Return (X, Y) of the center of cell containing provided text 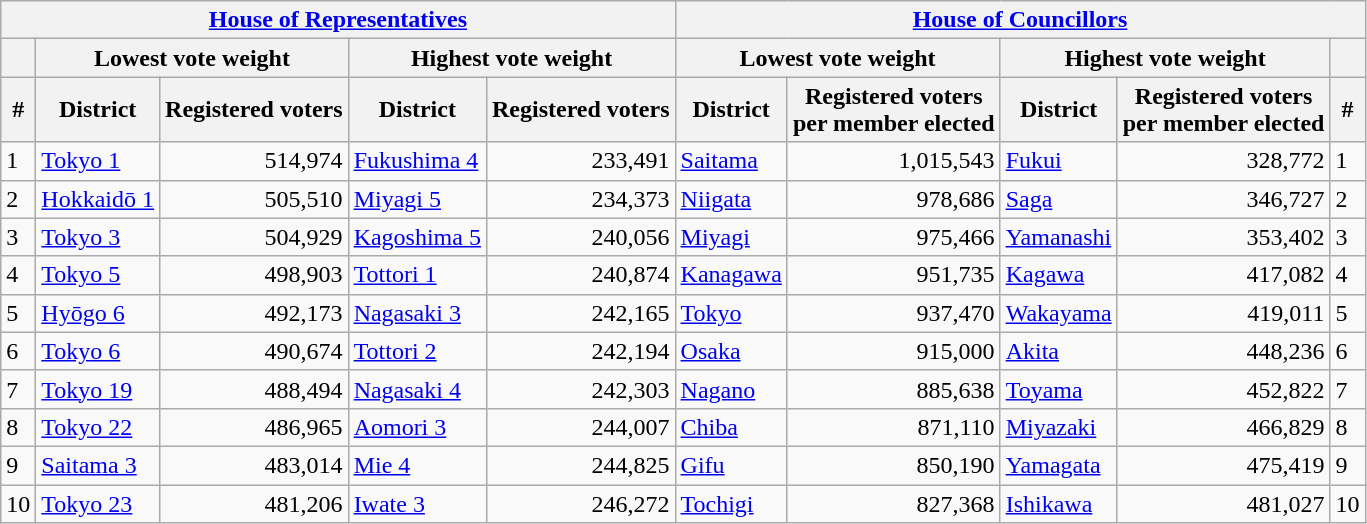
486,965 (254, 427)
Saga (1058, 199)
Nagasaki 4 (417, 389)
346,727 (1224, 199)
Akita (1058, 351)
951,735 (894, 275)
233,491 (580, 161)
Tokyo 3 (98, 237)
Wakayama (1058, 313)
Kagoshima 5 (417, 237)
Aomori 3 (417, 427)
Fukui (1058, 161)
975,466 (894, 237)
Fukushima 4 (417, 161)
481,027 (1224, 503)
452,822 (1224, 389)
Iwate 3 (417, 503)
Kagawa (1058, 275)
240,056 (580, 237)
Chiba (731, 427)
492,173 (254, 313)
Yamagata (1058, 465)
978,686 (894, 199)
Osaka (731, 351)
Mie 4 (417, 465)
419,011 (1224, 313)
Tokyo 19 (98, 389)
Niigata (731, 199)
505,510 (254, 199)
Tokyo 5 (98, 275)
Tokyo 23 (98, 503)
242,303 (580, 389)
House of Councillors (1020, 20)
Hokkaidō 1 (98, 199)
Tottori 1 (417, 275)
488,494 (254, 389)
Nagano (731, 389)
466,829 (1224, 427)
Tochigi (731, 503)
885,638 (894, 389)
234,373 (580, 199)
483,014 (254, 465)
Miyagi (731, 237)
242,194 (580, 351)
915,000 (894, 351)
481,206 (254, 503)
937,470 (894, 313)
417,082 (1224, 275)
242,165 (580, 313)
244,007 (580, 427)
827,368 (894, 503)
850,190 (894, 465)
Yamanashi (1058, 237)
353,402 (1224, 237)
504,929 (254, 237)
Kanagawa (731, 275)
328,772 (1224, 161)
Tokyo 1 (98, 161)
Nagasaki 3 (417, 313)
1,015,543 (894, 161)
475,419 (1224, 465)
Gifu (731, 465)
House of Representatives (338, 20)
240,874 (580, 275)
Hyōgo 6 (98, 313)
514,974 (254, 161)
Tokyo 22 (98, 427)
Toyama (1058, 389)
490,674 (254, 351)
448,236 (1224, 351)
Tokyo 6 (98, 351)
244,825 (580, 465)
Tokyo (731, 313)
Ishikawa (1058, 503)
Tottori 2 (417, 351)
Miyazaki (1058, 427)
Saitama (731, 161)
Miyagi 5 (417, 199)
498,903 (254, 275)
Saitama 3 (98, 465)
871,110 (894, 427)
246,272 (580, 503)
